Identify which cell holds the provided text, then report its [x, y] central coordinate. 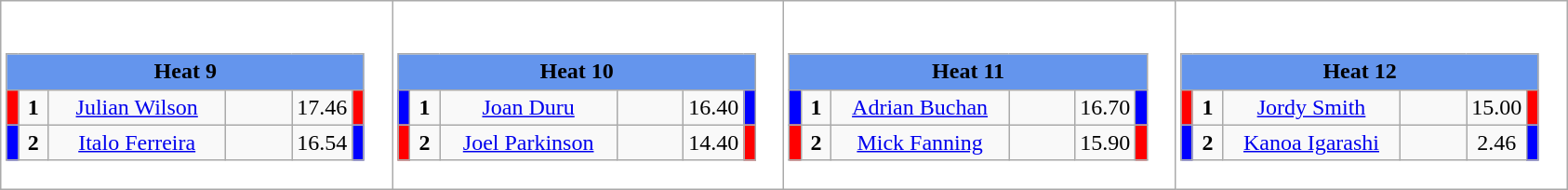
Joel Parkinson [528, 142]
15.90 [1105, 142]
14.40 [714, 142]
Italo Ferreira [138, 142]
Heat 9 [185, 72]
Jordy Smith [1311, 107]
Julian Wilson [138, 107]
Heat 10 1 Joan Duru 16.40 2 Joel Parkinson 14.40 [588, 95]
16.70 [1105, 107]
Heat 12 [1360, 72]
16.54 [322, 142]
Heat 10 [577, 72]
Joan Duru [528, 107]
Kanoa Igarashi [1311, 142]
2.46 [1497, 142]
Heat 12 1 Jordy Smith 15.00 2 Kanoa Igarashi 2.46 [1371, 95]
17.46 [322, 107]
Heat 11 1 Adrian Buchan 16.70 2 Mick Fanning 15.90 [980, 95]
Adrian Buchan [921, 107]
Heat 9 1 Julian Wilson 17.46 2 Italo Ferreira 16.54 [197, 95]
15.00 [1497, 107]
16.40 [714, 107]
Heat 11 [968, 72]
Mick Fanning [921, 142]
